Determine the [x, y] coordinate at the center of the cell enclosing the given text.  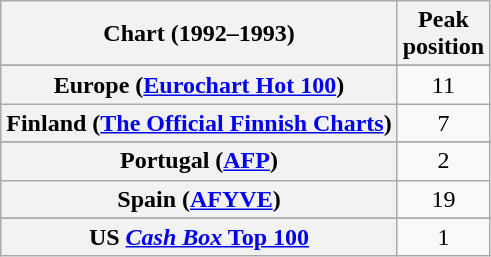
Peakposition [443, 34]
Finland (The Official Finnish Charts) [199, 123]
Chart (1992–1993) [199, 34]
US Cash Box Top 100 [199, 237]
Spain (AFYVE) [199, 199]
7 [443, 123]
1 [443, 237]
11 [443, 85]
2 [443, 161]
Portugal (AFP) [199, 161]
19 [443, 199]
Europe (Eurochart Hot 100) [199, 85]
